Scan for the cell matching the given text and deliver its (X, Y) coordinate at center. 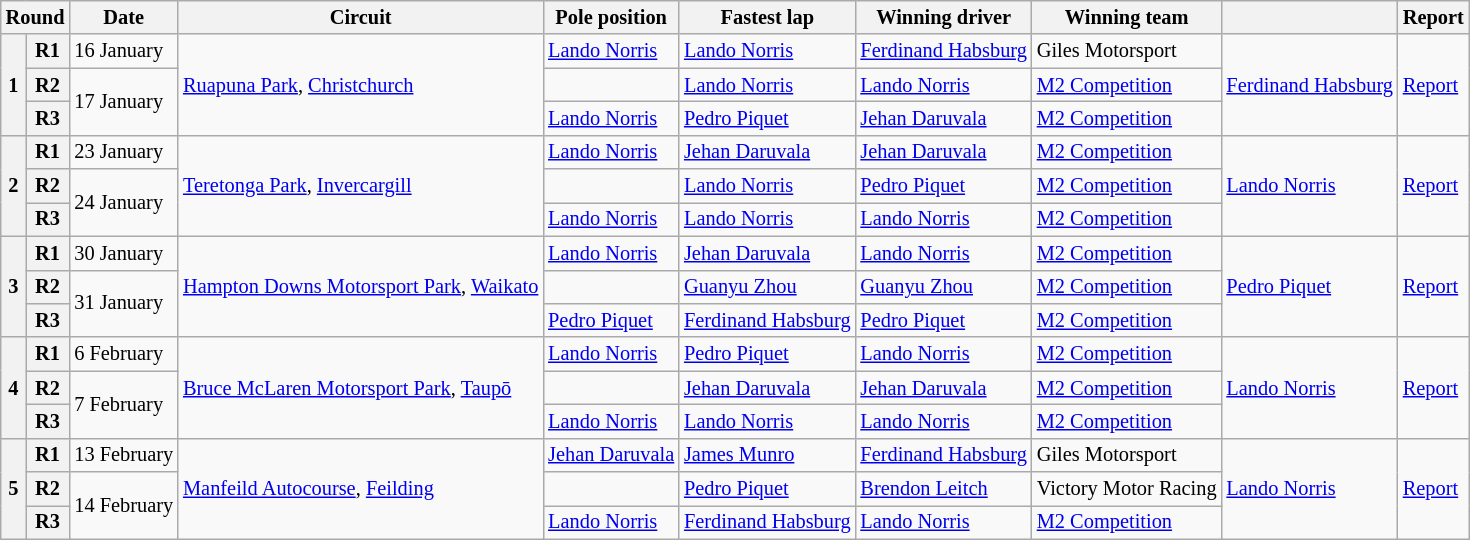
Winning team (1127, 17)
3 (14, 286)
6 February (124, 354)
James Munro (767, 455)
2 (14, 186)
Date (124, 17)
Teretonga Park, Invercargill (360, 186)
7 February (124, 404)
17 January (124, 102)
Ruapuna Park, Christchurch (360, 84)
31 January (124, 304)
Hampton Downs Motorsport Park, Waikato (360, 286)
Fastest lap (767, 17)
24 January (124, 202)
5 (14, 488)
30 January (124, 253)
Winning driver (943, 17)
23 January (124, 152)
Brendon Leitch (943, 489)
Manfeild Autocourse, Feilding (360, 488)
14 February (124, 506)
Victory Motor Racing (1127, 489)
13 February (124, 455)
Round (36, 17)
1 (14, 84)
Pole position (611, 17)
Bruce McLaren Motorsport Park, Taupō (360, 388)
Circuit (360, 17)
16 January (124, 51)
4 (14, 388)
